Capture the cell that displays the provided text and extract its [X, Y] central coordinate. 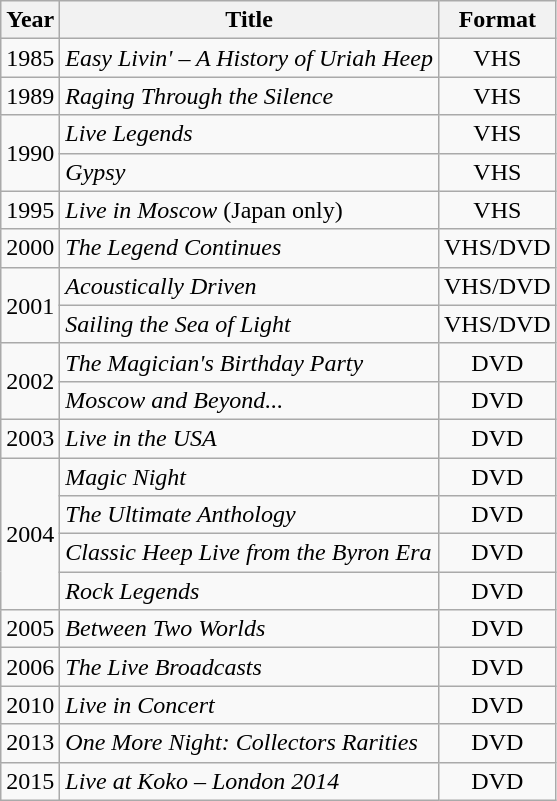
2003 [30, 438]
2000 [30, 248]
Live at Koko – London 2014 [250, 781]
Rock Legends [250, 591]
The Ultimate Anthology [250, 515]
Acoustically Driven [250, 286]
1995 [30, 210]
Live in Moscow (Japan only) [250, 210]
Easy Livin' – A History of Uriah Heep [250, 58]
2001 [30, 305]
2015 [30, 781]
2006 [30, 667]
The Live Broadcasts [250, 667]
Moscow and Beyond... [250, 400]
Raging Through the Silence [250, 96]
Between Two Worlds [250, 629]
Gypsy [250, 172]
The Magician's Birthday Party [250, 362]
2004 [30, 534]
Classic Heep Live from the Byron Era [250, 553]
Format [497, 20]
2005 [30, 629]
The Legend Continues [250, 248]
Sailing the Sea of Light [250, 324]
2010 [30, 705]
One More Night: Collectors Rarities [250, 743]
Live in the USA [250, 438]
Year [30, 20]
1985 [30, 58]
Live Legends [250, 134]
Title [250, 20]
2002 [30, 381]
1989 [30, 96]
1990 [30, 153]
2013 [30, 743]
Live in Concert [250, 705]
Magic Night [250, 477]
